Identify which cell holds the provided text, then report its (x, y) central coordinate. 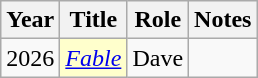
Role (158, 20)
Fable (94, 58)
2026 (30, 58)
Title (94, 20)
Notes (223, 20)
Dave (158, 58)
Year (30, 20)
